Scan for the cell matching the given text and deliver its (x, y) coordinate at center. 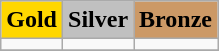
Gold (32, 20)
Silver (98, 20)
Bronze (176, 20)
